Scan for the cell matching the given text and deliver its [X, Y] coordinate at center. 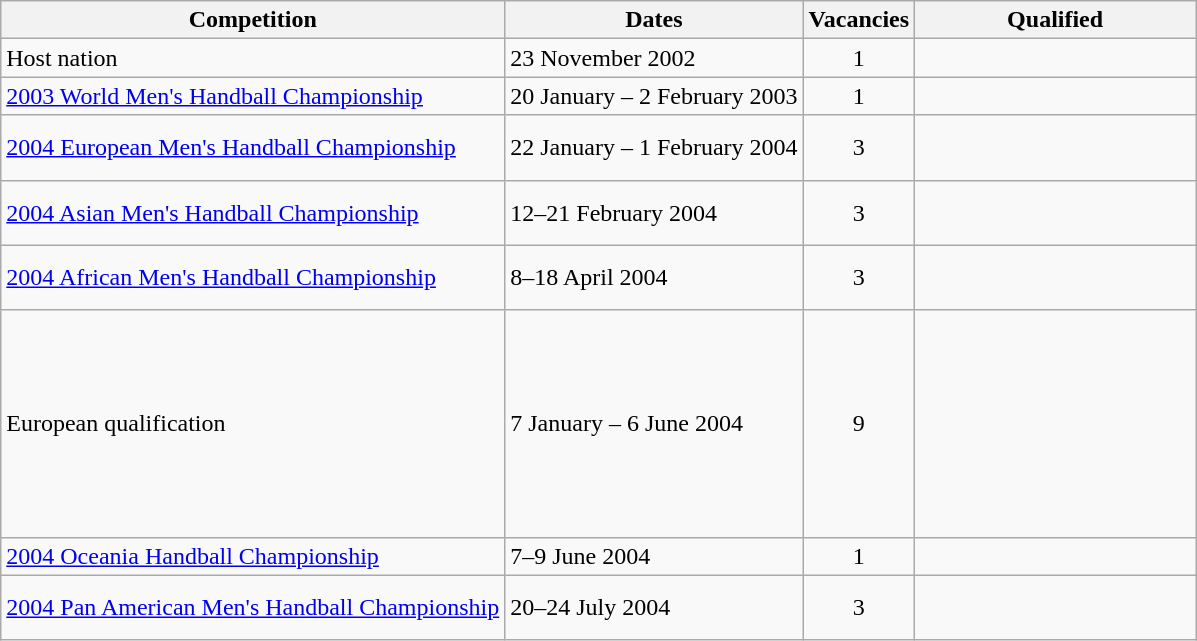
2004 European Men's Handball Championship [253, 148]
Host nation [253, 58]
2004 Asian Men's Handball Championship [253, 212]
2004 African Men's Handball Championship [253, 278]
2004 Oceania Handball Championship [253, 556]
20–24 July 2004 [654, 608]
Competition [253, 20]
7 January – 6 June 2004 [654, 424]
23 November 2002 [654, 58]
European qualification [253, 424]
Qualified [1056, 20]
7–9 June 2004 [654, 556]
2004 Pan American Men's Handball Championship [253, 608]
Dates [654, 20]
2003 World Men's Handball Championship [253, 96]
8–18 April 2004 [654, 278]
9 [859, 424]
20 January – 2 February 2003 [654, 96]
Vacancies [859, 20]
22 January – 1 February 2004 [654, 148]
12–21 February 2004 [654, 212]
